Capture the cell that displays the provided text and extract its (X, Y) central coordinate. 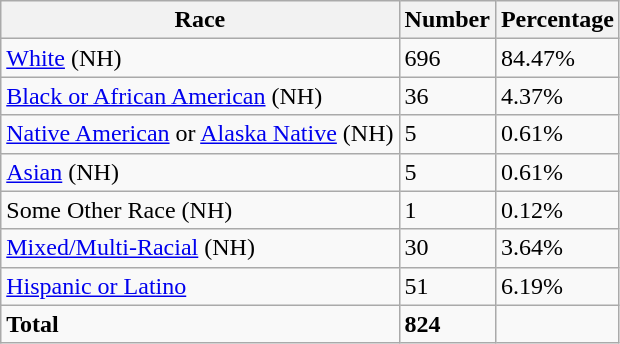
Native American or Alaska Native (NH) (200, 134)
Black or African American (NH) (200, 96)
Asian (NH) (200, 172)
Hispanic or Latino (200, 286)
51 (447, 286)
30 (447, 248)
1 (447, 210)
6.19% (557, 286)
84.47% (557, 58)
696 (447, 58)
White (NH) (200, 58)
0.12% (557, 210)
4.37% (557, 96)
824 (447, 324)
Mixed/Multi-Racial (NH) (200, 248)
36 (447, 96)
Total (200, 324)
Percentage (557, 20)
Number (447, 20)
3.64% (557, 248)
Some Other Race (NH) (200, 210)
Race (200, 20)
